Scan for the cell matching the given text and deliver its (X, Y) coordinate at center. 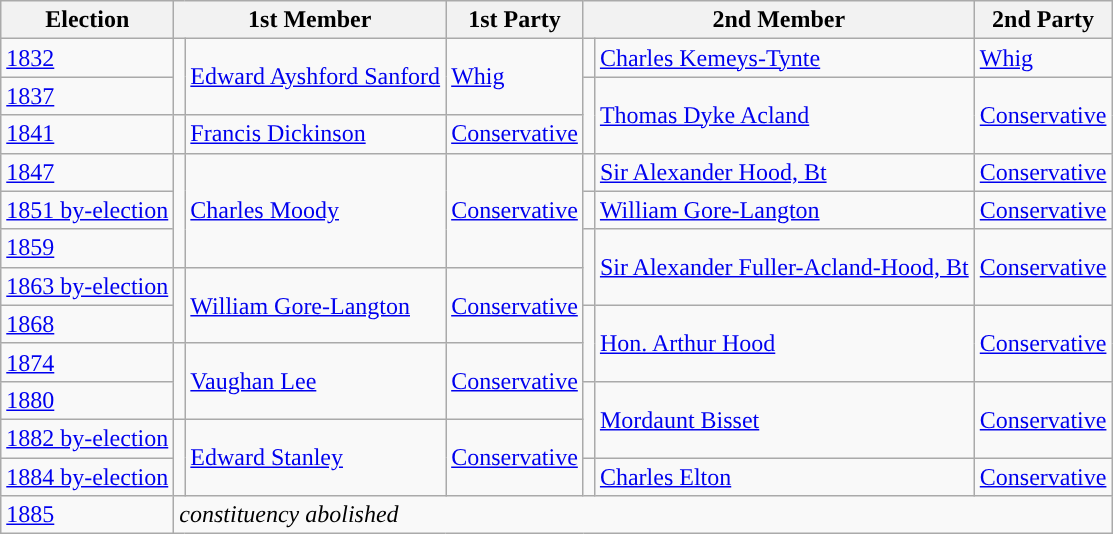
Charles Elton (784, 477)
1st Party (515, 20)
Thomas Dyke Acland (784, 115)
1859 (88, 248)
2nd Party (1043, 20)
2nd Member (778, 20)
1841 (88, 134)
Charles Kemeys-Tynte (784, 58)
1874 (88, 362)
1868 (88, 324)
1863 by-election (88, 286)
1882 by-election (88, 438)
Edward Stanley (316, 457)
1851 by-election (88, 210)
1st Member (310, 20)
Sir Alexander Fuller-Acland-Hood, Bt (784, 267)
Election (88, 20)
1847 (88, 172)
1884 by-election (88, 477)
1880 (88, 400)
Mordaunt Bisset (784, 419)
1837 (88, 96)
Sir Alexander Hood, Bt (784, 172)
Vaughan Lee (316, 381)
1885 (88, 515)
Charles Moody (316, 210)
1832 (88, 58)
constituency abolished (643, 515)
Hon. Arthur Hood (784, 343)
Edward Ayshford Sanford (316, 77)
Francis Dickinson (316, 134)
